Search for the cell housing the specified text and yield its (x, y) center coordinate. 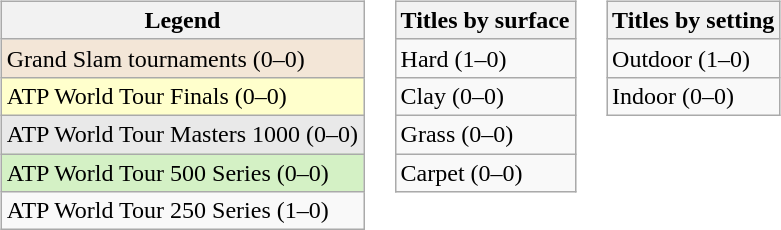
Titles by setting (694, 20)
Grass (0–0) (485, 134)
Outdoor (1–0) (694, 58)
Indoor (0–0) (694, 96)
Clay (0–0) (485, 96)
ATP World Tour 500 Series (0–0) (182, 173)
Grand Slam tournaments (0–0) (182, 58)
ATP World Tour 250 Series (1–0) (182, 211)
Titles by surface (485, 20)
Hard (1–0) (485, 58)
ATP World Tour Masters 1000 (0–0) (182, 134)
Carpet (0–0) (485, 173)
Legend (182, 20)
ATP World Tour Finals (0–0) (182, 96)
